Determine the [x, y] coordinate at the center of the cell enclosing the given text.  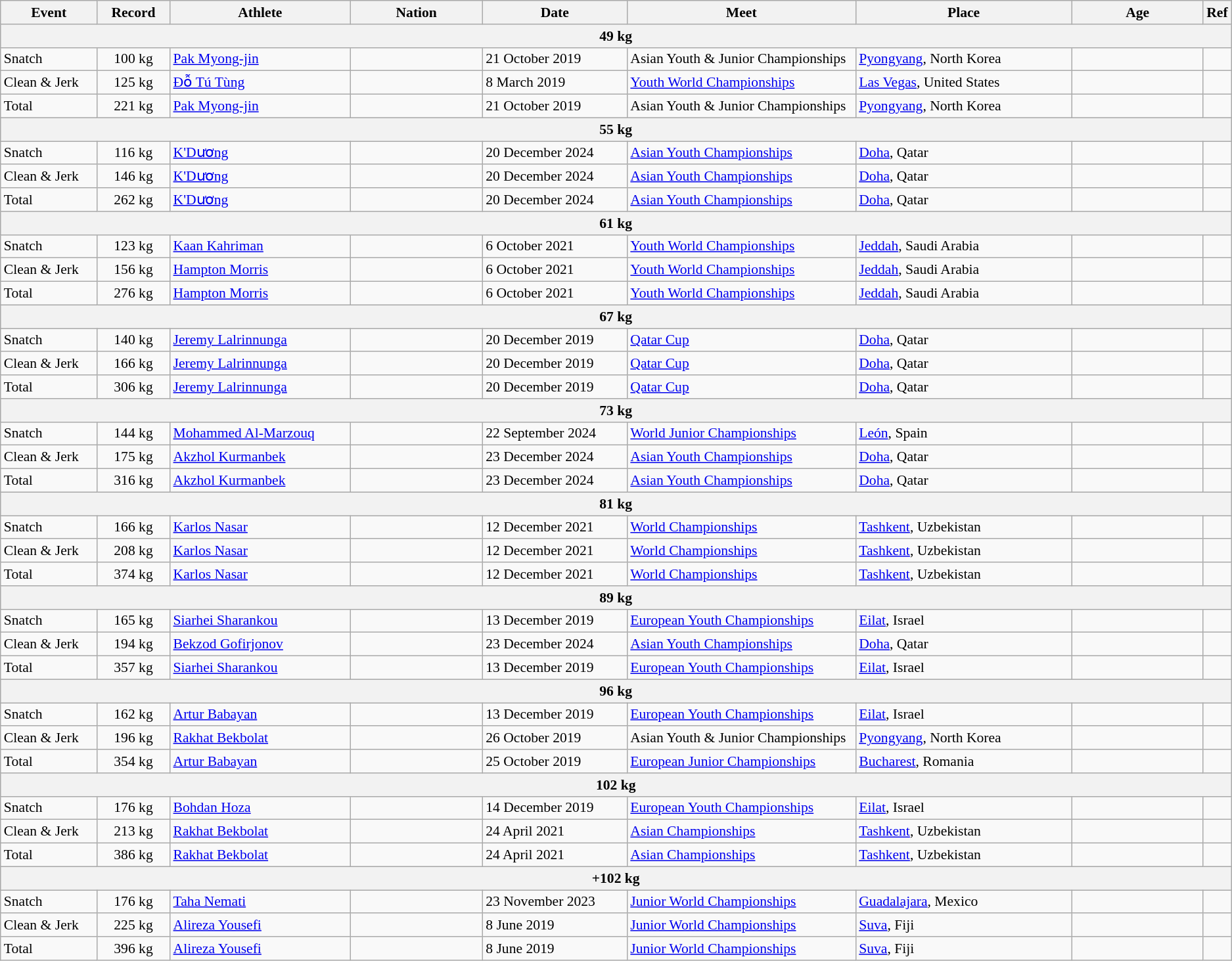
140 kg [133, 340]
Ref [1217, 12]
194 kg [133, 644]
Athlete [260, 12]
Event [49, 12]
175 kg [133, 457]
73 kg [616, 411]
León, Spain [963, 434]
146 kg [133, 177]
22 September 2024 [555, 434]
374 kg [133, 574]
196 kg [133, 738]
Bucharest, Romania [963, 761]
55 kg [616, 129]
23 November 2023 [555, 902]
162 kg [133, 715]
96 kg [616, 691]
Meet [741, 12]
67 kg [616, 317]
306 kg [133, 387]
26 October 2019 [555, 738]
Kaan Kahriman [260, 246]
89 kg [616, 598]
125 kg [133, 83]
14 December 2019 [555, 808]
144 kg [133, 434]
61 kg [616, 223]
Bekzod Gofirjonov [260, 644]
165 kg [133, 621]
Bohdan Hoza [260, 808]
225 kg [133, 926]
Record [133, 12]
Đỗ Tú Tùng [260, 83]
European Junior Championships [741, 761]
Mohammed Al-Marzouq [260, 434]
Age [1137, 12]
World Junior Championships [741, 434]
396 kg [133, 949]
116 kg [133, 153]
Place [963, 12]
221 kg [133, 106]
357 kg [133, 668]
Date [555, 12]
+102 kg [616, 878]
208 kg [133, 551]
Las Vegas, United States [963, 83]
49 kg [616, 36]
102 kg [616, 785]
262 kg [133, 200]
Guadalajara, Mexico [963, 902]
Taha Nemati [260, 902]
123 kg [133, 246]
156 kg [133, 270]
386 kg [133, 855]
213 kg [133, 832]
8 March 2019 [555, 83]
276 kg [133, 294]
354 kg [133, 761]
81 kg [616, 504]
Nation [417, 12]
316 kg [133, 481]
100 kg [133, 59]
25 October 2019 [555, 761]
